Return (X, Y) of the center of cell containing provided text 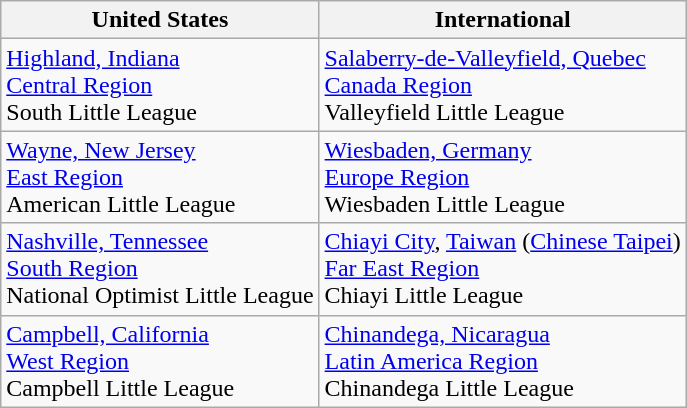
Salaberry-de-Valleyfield, Quebec Canada RegionValleyfield Little League (502, 85)
Campbell, CaliforniaWest RegionCampbell Little League (160, 361)
Chiayi City, Taiwan (Chinese Taipei)Far East RegionChiayi Little League (502, 269)
United States (160, 20)
Chinandega, NicaraguaLatin America RegionChinandega Little League (502, 361)
Nashville, TennesseeSouth RegionNational Optimist Little League (160, 269)
Wayne, New JerseyEast RegionAmerican Little League (160, 177)
Highland, IndianaCentral RegionSouth Little League (160, 85)
Wiesbaden, GermanyEurope RegionWiesbaden Little League (502, 177)
International (502, 20)
